Extract the [x, y] coordinate from the center of the cell holding the provided text.  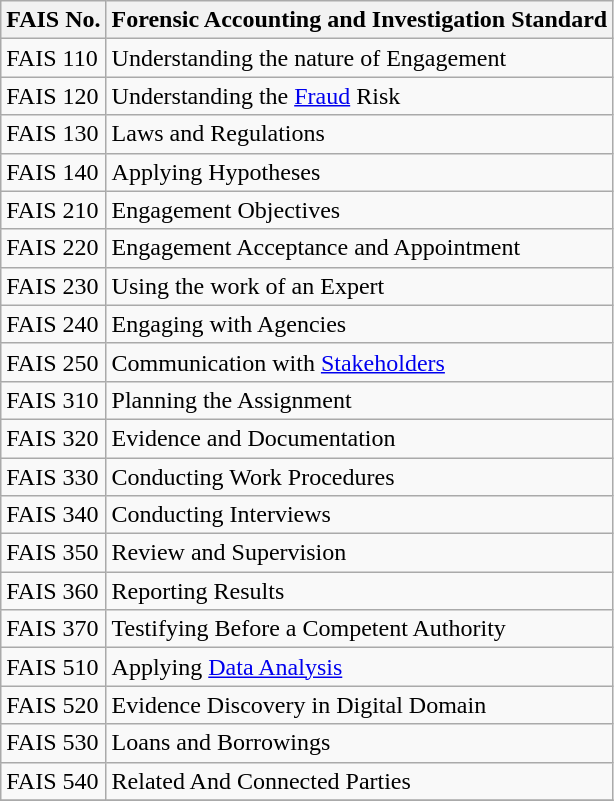
Evidence Discovery in Digital Domain [360, 705]
FAIS 540 [54, 781]
FAIS 510 [54, 667]
Loans and Borrowings [360, 743]
FAIS 530 [54, 743]
Using the work of an Expert [360, 286]
Review and Supervision [360, 553]
Reporting Results [360, 591]
Engagement Acceptance and Appointment [360, 248]
FAIS 330 [54, 477]
FAIS No. [54, 20]
Planning the Assignment [360, 400]
Laws and Regulations [360, 134]
FAIS 310 [54, 400]
FAIS 140 [54, 172]
Communication with Stakeholders [360, 362]
Applying Data Analysis [360, 667]
Understanding the Fraud Risk [360, 96]
Testifying Before a Competent Authority [360, 629]
Engaging with Agencies [360, 324]
FAIS 360 [54, 591]
FAIS 350 [54, 553]
FAIS 130 [54, 134]
FAIS 210 [54, 210]
FAIS 110 [54, 58]
Engagement Objectives [360, 210]
FAIS 320 [54, 438]
Evidence and Documentation [360, 438]
Related And Connected Parties [360, 781]
FAIS 250 [54, 362]
FAIS 370 [54, 629]
Forensic Accounting and Investigation Standard [360, 20]
Understanding the nature of Engagement [360, 58]
FAIS 220 [54, 248]
Conducting Work Procedures [360, 477]
FAIS 520 [54, 705]
FAIS 120 [54, 96]
FAIS 230 [54, 286]
FAIS 240 [54, 324]
Applying Hypotheses [360, 172]
FAIS 340 [54, 515]
Conducting Interviews [360, 515]
